Search for the cell housing the specified text and yield its (X, Y) center coordinate. 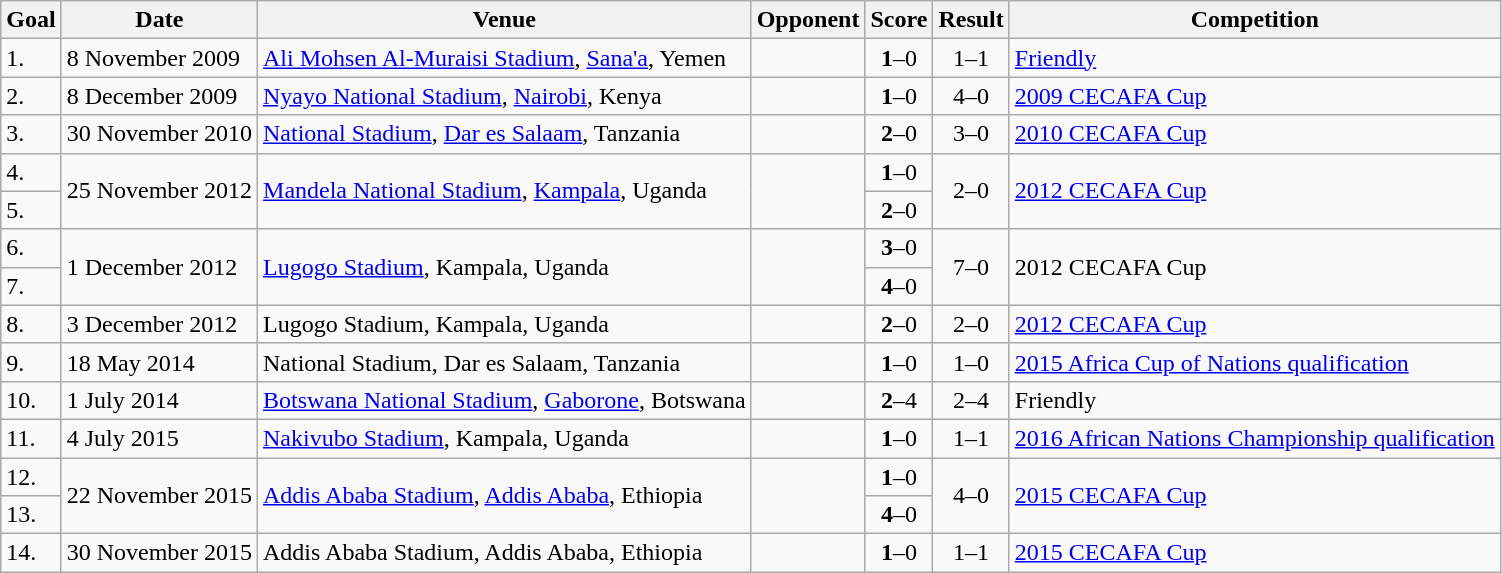
12. (31, 477)
2016 African Nations Championship qualification (1254, 438)
14. (31, 553)
Goal (31, 20)
25 November 2012 (159, 191)
Ali Mohsen Al-Muraisi Stadium, Sana'a, Yemen (505, 58)
3 December 2012 (159, 324)
22 November 2015 (159, 496)
2009 CECAFA Cup (1254, 96)
Score (899, 20)
Venue (505, 20)
13. (31, 515)
30 November 2015 (159, 553)
Mandela National Stadium, Kampala, Uganda (505, 191)
1 July 2014 (159, 400)
1. (31, 58)
Nyayo National Stadium, Nairobi, Kenya (505, 96)
Result (971, 20)
Date (159, 20)
6. (31, 248)
Opponent (808, 20)
9. (31, 362)
Botswana National Stadium, Gaborone, Botswana (505, 400)
2. (31, 96)
8 December 2009 (159, 96)
7–0 (971, 267)
3. (31, 134)
Competition (1254, 20)
30 November 2010 (159, 134)
11. (31, 438)
4. (31, 172)
1 December 2012 (159, 267)
Nakivubo Stadium, Kampala, Uganda (505, 438)
8. (31, 324)
2010 CECAFA Cup (1254, 134)
18 May 2014 (159, 362)
10. (31, 400)
2015 Africa Cup of Nations qualification (1254, 362)
8 November 2009 (159, 58)
4 July 2015 (159, 438)
5. (31, 210)
7. (31, 286)
